From the cell containing the given text, extract its center point as [X, Y] coordinate. 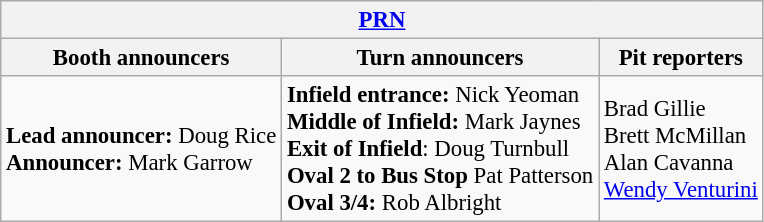
Infield entrance: Nick YeomanMiddle of Infield: Mark JaynesExit of Infield: Doug TurnbullOval 2 to Bus Stop Pat PattersonOval 3/4: Rob Albright [440, 149]
Turn announcers [440, 58]
Pit reporters [680, 58]
PRN [382, 20]
Booth announcers [142, 58]
Brad GillieBrett McMillanAlan CavannaWendy Venturini [680, 149]
Lead announcer: Doug RiceAnnouncer: Mark Garrow [142, 149]
